Determine the (X, Y) coordinate at the center of the cell enclosing the given text.  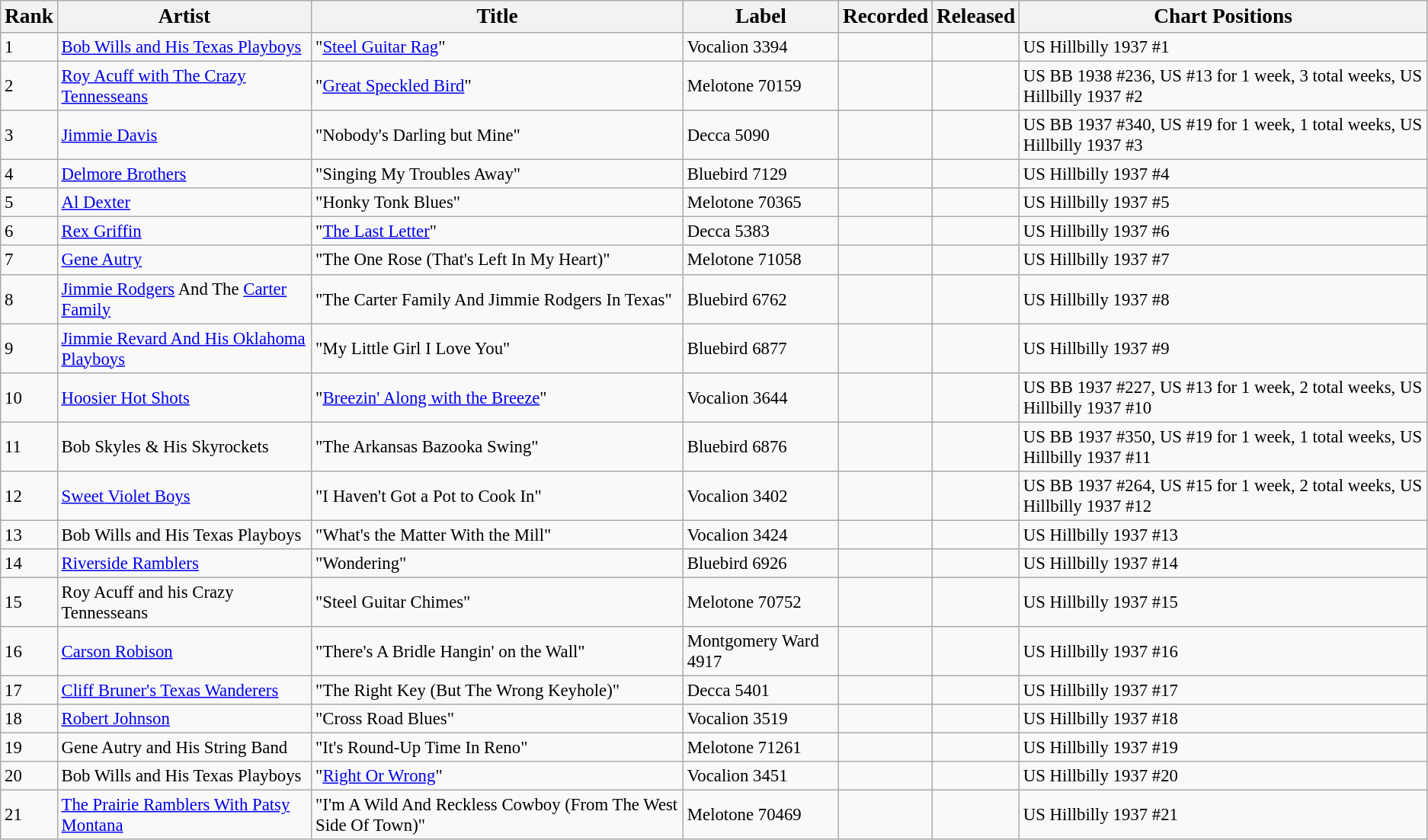
Bluebird 6926 (760, 564)
Vocalion 3644 (760, 398)
Bluebird 6762 (760, 299)
The Prairie Ramblers With Patsy Montana (184, 815)
Roy Acuff with The Crazy Tennesseans (184, 87)
14 (29, 564)
13 (29, 535)
"Wondering" (498, 564)
US Hillbilly 1937 #18 (1224, 719)
Label (760, 17)
"The One Rose (That's Left In My Heart)" (498, 260)
Jimmie Rodgers And The Carter Family (184, 299)
Hoosier Hot Shots (184, 398)
Rank (29, 17)
US Hillbilly 1937 #4 (1224, 174)
US Hillbilly 1937 #5 (1224, 203)
"What's the Matter With the Mill" (498, 535)
US Hillbilly 1937 #1 (1224, 47)
Melotone 71261 (760, 748)
Robert Johnson (184, 719)
17 (29, 691)
Released (976, 17)
"The Arkansas Bazooka Swing" (498, 446)
US Hillbilly 1937 #6 (1224, 232)
US BB 1937 #350, US #19 for 1 week, 1 total weeks, US Hillbilly 1937 #11 (1224, 446)
1 (29, 47)
20 (29, 776)
Melotone 71058 (760, 260)
Recorded (885, 17)
Artist (184, 17)
"My Little Girl I Love You" (498, 349)
"Nobody's Darling but Mine" (498, 136)
5 (29, 203)
"The Last Letter" (498, 232)
Chart Positions (1224, 17)
Jimmie Revard And His Oklahoma Playboys (184, 349)
2 (29, 87)
US Hillbilly 1937 #17 (1224, 691)
16 (29, 652)
Gene Autry (184, 260)
Decca 5401 (760, 691)
8 (29, 299)
US Hillbilly 1937 #20 (1224, 776)
"Cross Road Blues" (498, 719)
11 (29, 446)
Jimmie Davis (184, 136)
18 (29, 719)
Title (498, 17)
"Great Speckled Bird" (498, 87)
Melotone 70159 (760, 87)
Vocalion 3394 (760, 47)
Bluebird 6877 (760, 349)
Melotone 70469 (760, 815)
Al Dexter (184, 203)
Montgomery Ward 4917 (760, 652)
US BB 1938 #236, US #13 for 1 week, 3 total weeks, US Hillbilly 1937 #2 (1224, 87)
"Right Or Wrong" (498, 776)
Decca 5090 (760, 136)
Roy Acuff and his Crazy Tennesseans (184, 602)
US BB 1937 #264, US #15 for 1 week, 2 total weeks, US Hillbilly 1937 #12 (1224, 497)
Melotone 70752 (760, 602)
US Hillbilly 1937 #16 (1224, 652)
Melotone 70365 (760, 203)
"It's Round-Up Time In Reno" (498, 748)
"I Haven't Got a Pot to Cook In" (498, 497)
US Hillbilly 1937 #15 (1224, 602)
"The Right Key (But The Wrong Keyhole)" (498, 691)
15 (29, 602)
12 (29, 497)
"Singing My Troubles Away" (498, 174)
Vocalion 3402 (760, 497)
Gene Autry and His String Band (184, 748)
6 (29, 232)
Cliff Bruner's Texas Wanderers (184, 691)
"Breezin' Along with the Breeze" (498, 398)
9 (29, 349)
Carson Robison (184, 652)
7 (29, 260)
"The Carter Family And Jimmie Rodgers In Texas" (498, 299)
US Hillbilly 1937 #9 (1224, 349)
4 (29, 174)
"There's A Bridle Hangin' on the Wall" (498, 652)
US Hillbilly 1937 #13 (1224, 535)
Vocalion 3519 (760, 719)
US Hillbilly 1937 #7 (1224, 260)
Vocalion 3451 (760, 776)
Riverside Ramblers (184, 564)
Delmore Brothers (184, 174)
21 (29, 815)
Sweet Violet Boys (184, 497)
"I'm A Wild And Reckless Cowboy (From The West Side Of Town)" (498, 815)
Decca 5383 (760, 232)
US Hillbilly 1937 #21 (1224, 815)
3 (29, 136)
Rex Griffin (184, 232)
"Steel Guitar Chimes" (498, 602)
19 (29, 748)
US BB 1937 #340, US #19 for 1 week, 1 total weeks, US Hillbilly 1937 #3 (1224, 136)
Vocalion 3424 (760, 535)
US Hillbilly 1937 #14 (1224, 564)
US BB 1937 #227, US #13 for 1 week, 2 total weeks, US Hillbilly 1937 #10 (1224, 398)
US Hillbilly 1937 #8 (1224, 299)
Bluebird 6876 (760, 446)
Bluebird 7129 (760, 174)
"Steel Guitar Rag" (498, 47)
"Honky Tonk Blues" (498, 203)
US Hillbilly 1937 #19 (1224, 748)
Bob Skyles & His Skyrockets (184, 446)
10 (29, 398)
